Return [X, Y] of the center of cell containing provided text 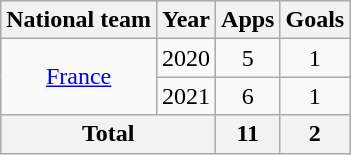
Year [186, 20]
Total [108, 134]
Apps [248, 20]
6 [248, 96]
France [79, 77]
2 [315, 134]
Goals [315, 20]
2021 [186, 96]
5 [248, 58]
2020 [186, 58]
National team [79, 20]
11 [248, 134]
